Capture the cell that displays the provided text and extract its [x, y] central coordinate. 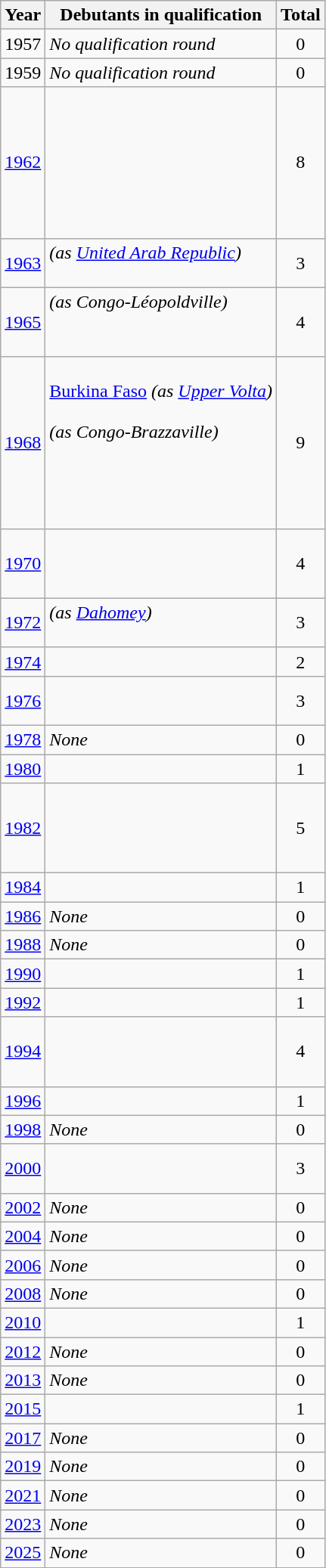
Burkina Faso (as Upper Volta) (as Congo-Brazzaville) [161, 443]
2008 [23, 1294]
1990 [23, 974]
9 [301, 443]
2021 [23, 1495]
Year [23, 15]
(as Congo-Léopoldville) [161, 322]
1959 [23, 73]
(as Dahomey) [161, 623]
2000 [23, 1169]
2012 [23, 1351]
1970 [23, 563]
1976 [23, 700]
1962 [23, 163]
1974 [23, 662]
1980 [23, 769]
2002 [23, 1207]
2015 [23, 1409]
1998 [23, 1130]
2019 [23, 1467]
1963 [23, 263]
2017 [23, 1438]
1972 [23, 623]
1986 [23, 916]
1996 [23, 1101]
2010 [23, 1322]
8 [301, 163]
2006 [23, 1265]
2 [301, 662]
1978 [23, 739]
2023 [23, 1524]
1992 [23, 1002]
1965 [23, 322]
1984 [23, 888]
Total [301, 15]
2025 [23, 1553]
5 [301, 829]
1982 [23, 829]
1988 [23, 945]
1994 [23, 1052]
2013 [23, 1381]
2004 [23, 1236]
1968 [23, 443]
Debutants in qualification [161, 15]
(as United Arab Republic) [161, 263]
1957 [23, 44]
